Scan for the cell matching the given text and deliver its [X, Y] coordinate at center. 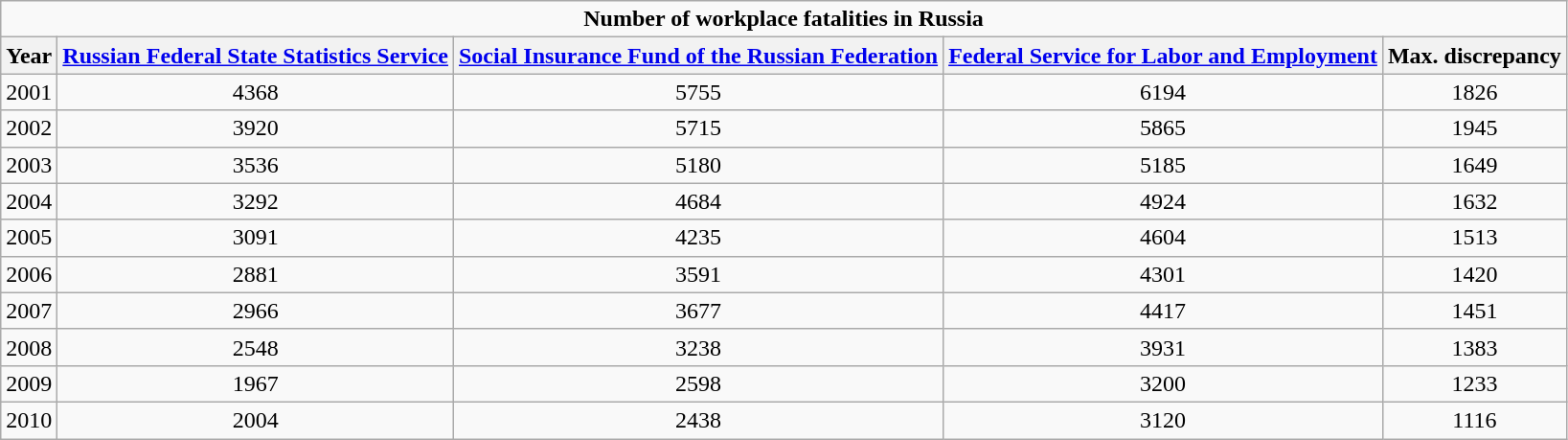
2006 [29, 274]
3238 [697, 347]
2881 [256, 274]
3120 [1163, 420]
2010 [29, 420]
4604 [1163, 238]
5180 [697, 165]
2001 [29, 92]
2548 [256, 347]
1826 [1474, 92]
Russian Federal State Statistics Service [256, 56]
3292 [256, 201]
5865 [1163, 128]
1945 [1474, 128]
2002 [29, 128]
5185 [1163, 165]
4368 [256, 92]
6194 [1163, 92]
2009 [29, 383]
Federal Service for Labor and Employment [1163, 56]
4684 [697, 201]
5715 [697, 128]
4235 [697, 238]
1451 [1474, 311]
2003 [29, 165]
Social Insurance Fund of the Russian Federation [697, 56]
1116 [1474, 420]
2966 [256, 311]
1383 [1474, 347]
Year [29, 56]
3091 [256, 238]
3536 [256, 165]
3920 [256, 128]
1967 [256, 383]
3931 [1163, 347]
3591 [697, 274]
2008 [29, 347]
4924 [1163, 201]
2005 [29, 238]
3677 [697, 311]
3200 [1163, 383]
4417 [1163, 311]
1649 [1474, 165]
1420 [1474, 274]
1233 [1474, 383]
1632 [1474, 201]
2598 [697, 383]
4301 [1163, 274]
2438 [697, 420]
Number of workplace fatalities in Russia [784, 19]
Max. discrepancy [1474, 56]
5755 [697, 92]
2007 [29, 311]
1513 [1474, 238]
